For the text-containing cell, return its midpoint in (X, Y) coordinate format. 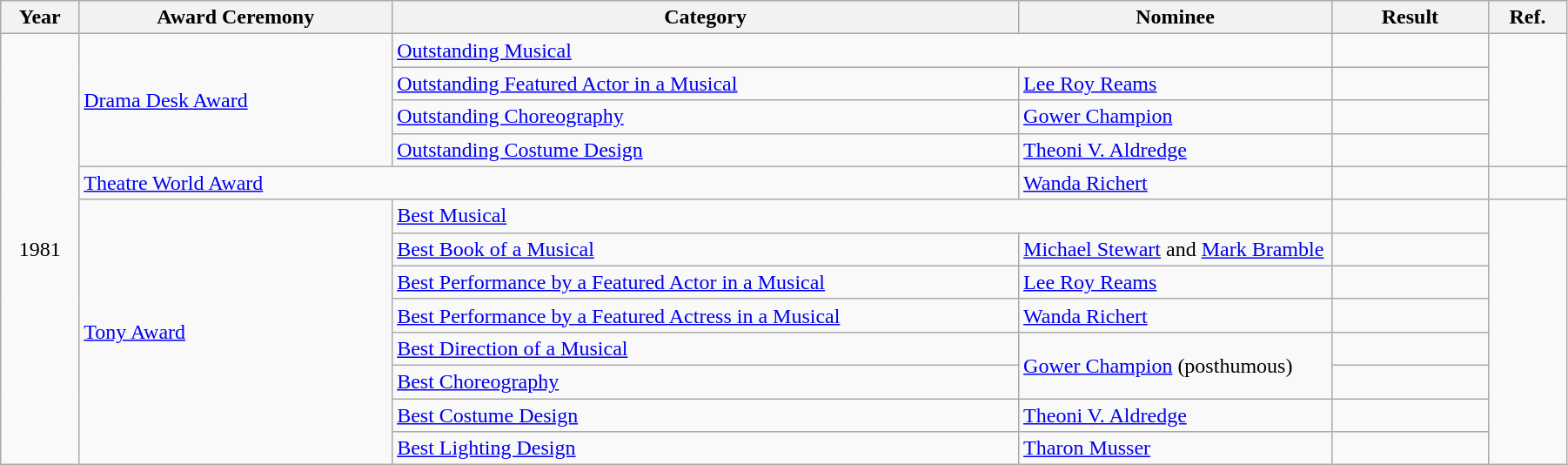
Tony Award (236, 332)
Best Performance by a Featured Actor in a Musical (706, 282)
Theatre World Award (549, 183)
Outstanding Costume Design (706, 150)
Result (1410, 17)
Best Choreography (706, 381)
Category (706, 17)
Best Performance by a Featured Actress in a Musical (706, 315)
1981 (40, 249)
Ref. (1527, 17)
Award Ceremony (236, 17)
Best Costume Design (706, 415)
Nominee (1176, 17)
Drama Desk Award (236, 100)
Gower Champion (posthumous) (1176, 365)
Outstanding Choreography (706, 117)
Outstanding Musical (862, 51)
Year (40, 17)
Best Musical (862, 216)
Tharon Musser (1176, 448)
Best Book of a Musical (706, 249)
Best Direction of a Musical (706, 348)
Best Lighting Design (706, 448)
Outstanding Featured Actor in a Musical (706, 84)
Michael Stewart and Mark Bramble (1176, 249)
Gower Champion (1176, 117)
